Locate the cell with the specified text and output its [X, Y] center coordinate. 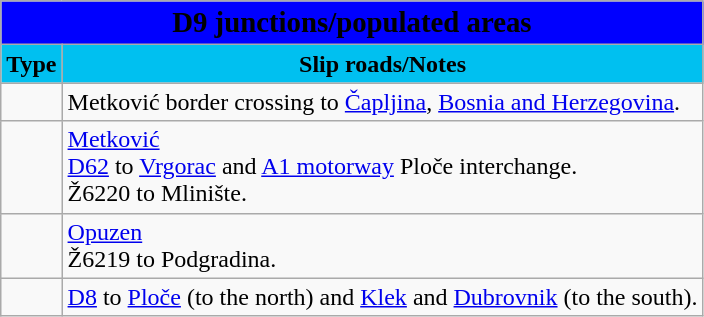
D8 to Ploče (to the north) and Klek and Dubrovnik (to the south). [382, 297]
Type [32, 64]
Slip roads/Notes [382, 64]
D9 junctions/populated areas [352, 23]
Metković border crossing to Čapljina, Bosnia and Herzegovina. [382, 102]
OpuzenŽ6219 to Podgradina. [382, 246]
Metković D62 to Vrgorac and A1 motorway Ploče interchange.Ž6220 to Mlinište. [382, 167]
